Scan for the cell matching the given text and deliver its [X, Y] coordinate at center. 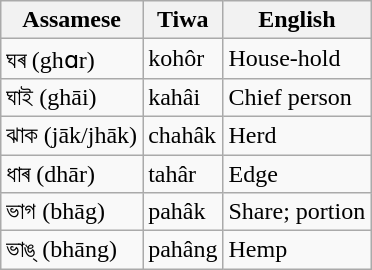
Share; portion [297, 212]
Tiwa [183, 20]
tahâr [183, 173]
Edge [297, 173]
kahâi [183, 97]
pahâk [183, 212]
ঘৰ (ghɑr) [72, 59]
Chief person [297, 97]
Herd [297, 135]
ঝাক (jāk/jhāk) [72, 135]
ঘাই (ghāi) [72, 97]
Hemp [297, 250]
chahâk [183, 135]
ধাৰ (dhār) [72, 173]
pahâng [183, 250]
Assamese [72, 20]
ভাগ (bhāg) [72, 212]
ভাঙ্ (bhāng) [72, 250]
House-hold [297, 59]
English [297, 20]
kohôr [183, 59]
